Extract the [X, Y] coordinate from the center of the cell holding the provided text.  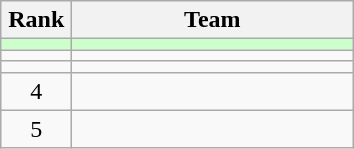
5 [36, 129]
Rank [36, 20]
Team [212, 20]
4 [36, 91]
